Scan for the cell matching the given text and deliver its (X, Y) coordinate at center. 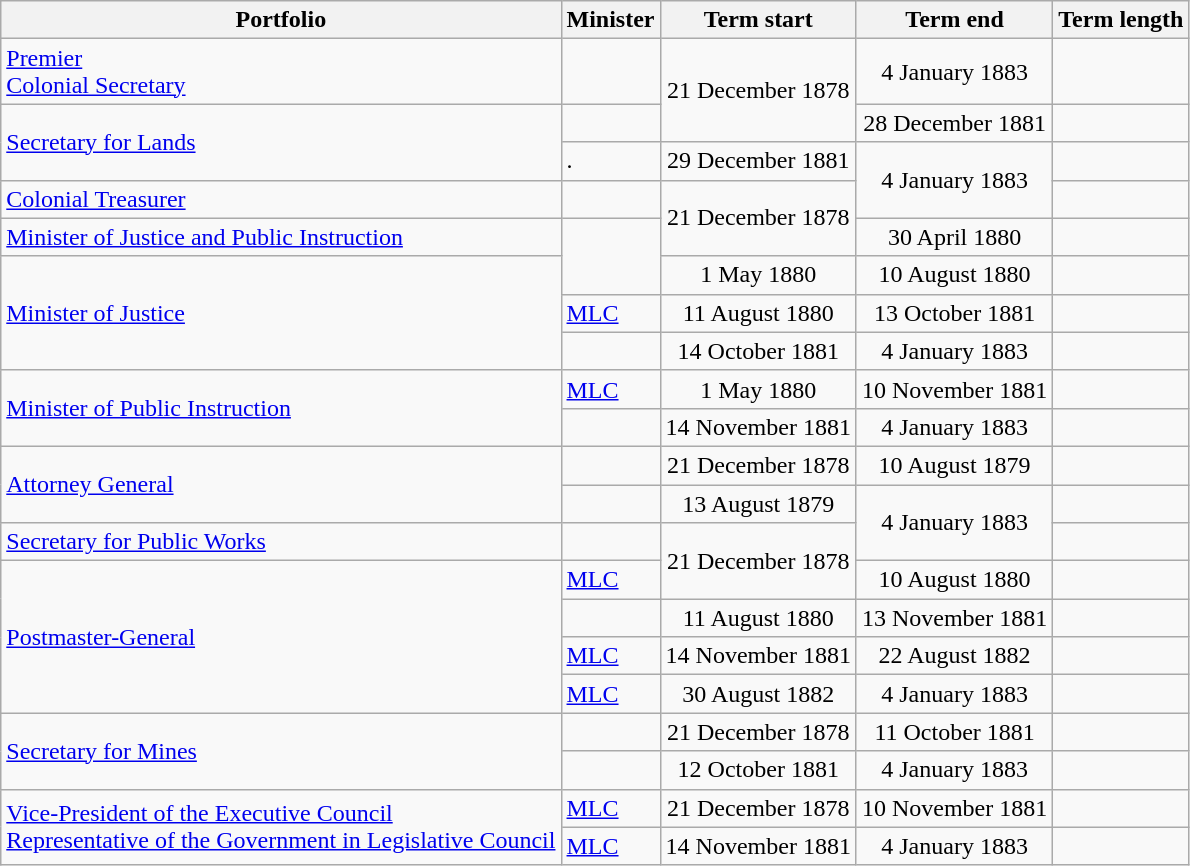
Term end (954, 20)
Attorney General (281, 484)
10 August 1879 (954, 465)
Colonial Treasurer (281, 199)
13 August 1879 (758, 503)
Term start (758, 20)
Minister of Justice and Public Instruction (281, 237)
Postmaster-General (281, 637)
29 December 1881 (758, 161)
Term length (1121, 20)
28 December 1881 (954, 123)
12 October 1881 (758, 770)
14 October 1881 (758, 351)
Secretary for Mines (281, 751)
30 August 1882 (758, 694)
30 April 1880 (954, 237)
Vice-President of the Executive CouncilRepresentative of the Government in Legislative Council (281, 827)
Secretary for Public Works (281, 542)
22 August 1882 (954, 656)
Minister of Public Instruction (281, 408)
. (610, 161)
Secretary for Lands (281, 142)
Portfolio (281, 20)
13 November 1881 (954, 618)
PremierColonial Secretary (281, 72)
Minister (610, 20)
11 October 1881 (954, 732)
Minister of Justice (281, 313)
13 October 1881 (954, 313)
